Pinpoint the cell where the given text exists, returning its [x, y] midpoint coordinate. 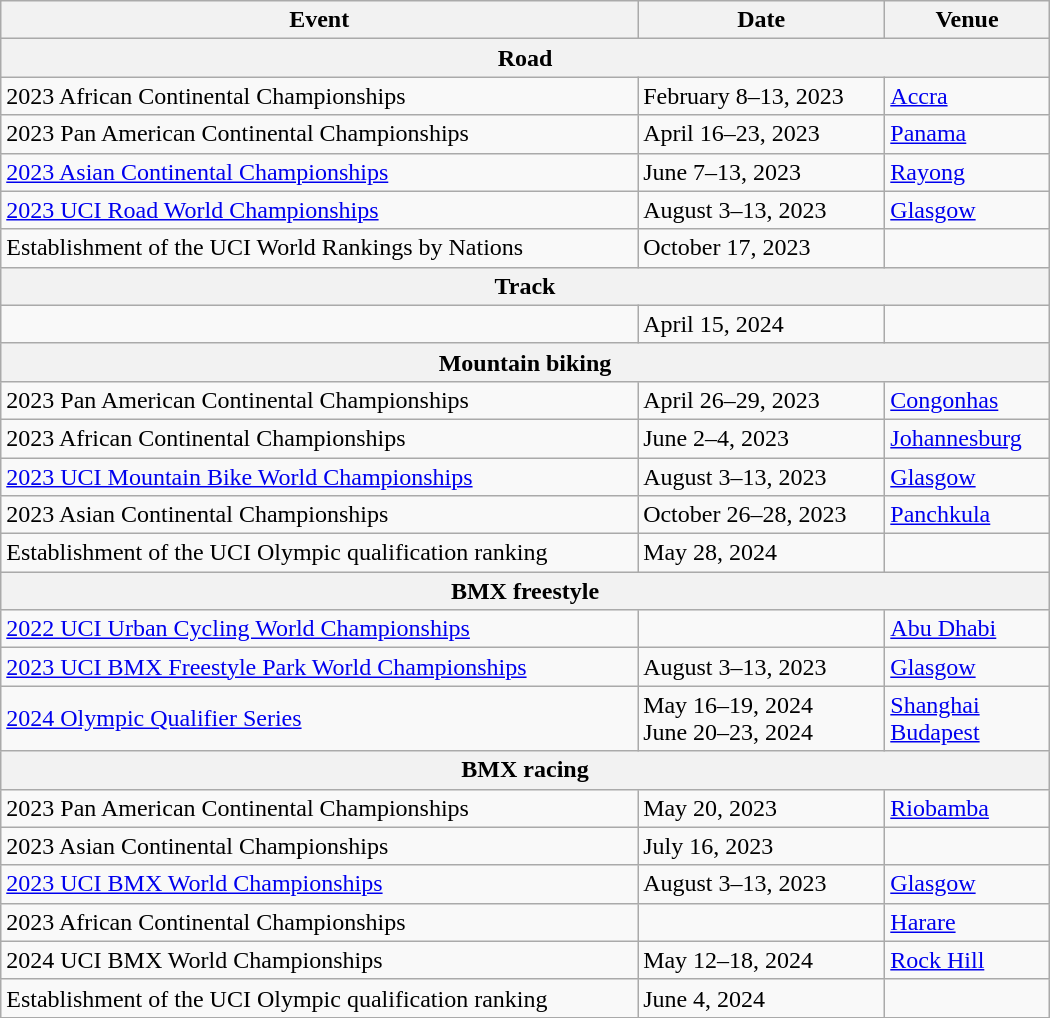
Accra [967, 96]
Rayong [967, 172]
Mountain biking [525, 362]
Establishment of the UCI World Rankings by Nations [320, 248]
Rock Hill [967, 960]
Shanghai Budapest [967, 718]
Abu Dhabi [967, 629]
Johannesburg [967, 438]
2023 UCI BMX World Championships [320, 884]
June 2–4, 2023 [762, 438]
BMX freestyle [525, 591]
April 15, 2024 [762, 324]
2023 UCI Mountain Bike World Championships [320, 477]
2022 UCI Urban Cycling World Championships [320, 629]
October 26–28, 2023 [762, 515]
October 17, 2023 [762, 248]
April 16–23, 2023 [762, 134]
Harare [967, 922]
July 16, 2023 [762, 846]
June 7–13, 2023 [762, 172]
Road [525, 58]
May 28, 2024 [762, 553]
February 8–13, 2023 [762, 96]
2024 Olympic Qualifier Series [320, 718]
Panama [967, 134]
June 4, 2024 [762, 998]
Event [320, 20]
April 26–29, 2023 [762, 400]
2023 UCI BMX Freestyle Park World Championships [320, 667]
2023 UCI Road World Championships [320, 210]
Date [762, 20]
Venue [967, 20]
2024 UCI BMX World Championships [320, 960]
Congonhas [967, 400]
May 16–19, 2024June 20–23, 2024 [762, 718]
Panchkula [967, 515]
BMX racing [525, 770]
May 12–18, 2024 [762, 960]
Riobamba [967, 808]
May 20, 2023 [762, 808]
Track [525, 286]
